Locate the cell with the specified text and output its (X, Y) center coordinate. 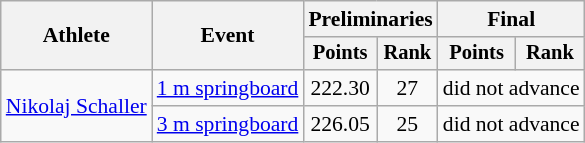
1 m springboard (228, 88)
222.30 (340, 88)
Event (228, 36)
25 (408, 124)
27 (408, 88)
226.05 (340, 124)
Nikolaj Schaller (76, 106)
Athlete (76, 36)
Final (512, 19)
Preliminaries (370, 19)
3 m springboard (228, 124)
